Return [X, Y] of the center of cell containing provided text 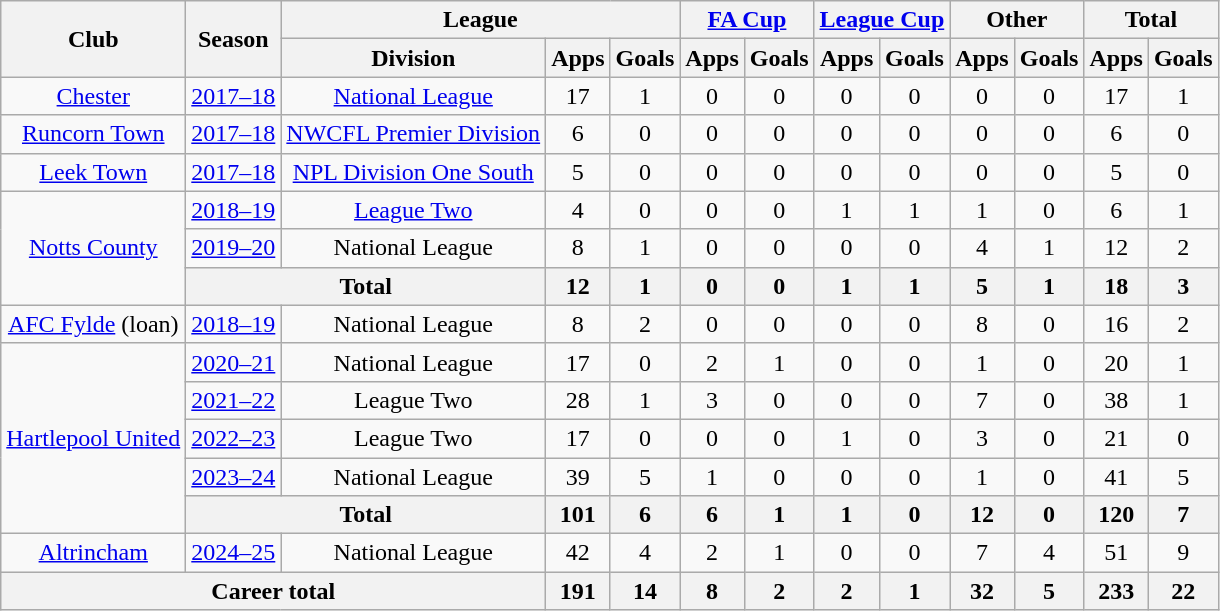
2021–22 [234, 400]
101 [578, 515]
Runcorn Town [94, 134]
Club [94, 39]
51 [1116, 553]
120 [1116, 515]
Hartlepool United [94, 438]
21 [1116, 438]
League Cup [882, 20]
2020–21 [234, 362]
191 [578, 591]
42 [578, 553]
NPL Division One South [414, 172]
20 [1116, 362]
32 [982, 591]
2023–24 [234, 477]
Notts County [94, 248]
18 [1116, 286]
16 [1116, 324]
38 [1116, 400]
2024–25 [234, 553]
NWCFL Premier Division [414, 134]
Leek Town [94, 172]
233 [1116, 591]
9 [1183, 553]
Career total [274, 591]
41 [1116, 477]
39 [578, 477]
2019–20 [234, 248]
League [480, 20]
Altrincham [94, 553]
22 [1183, 591]
Chester [94, 96]
Season [234, 39]
14 [645, 591]
2022–23 [234, 438]
FA Cup [747, 20]
AFC Fylde (loan) [94, 324]
28 [578, 400]
Division [414, 58]
Other [1017, 20]
